Locate the cell with the specified text and output its (x, y) center coordinate. 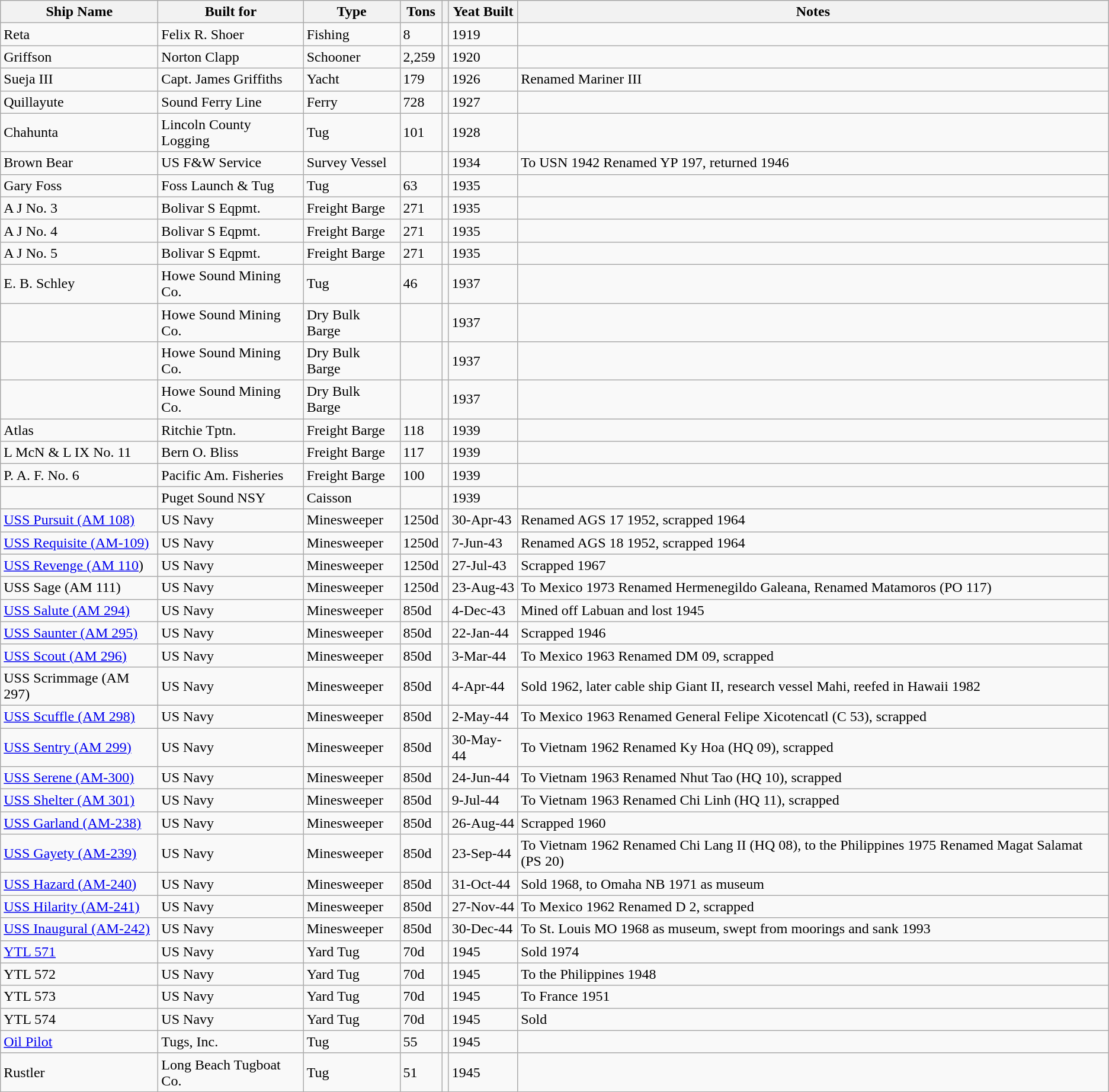
9-Jul-44 (483, 800)
23-Aug-43 (483, 588)
101 (421, 133)
1926 (483, 79)
USS Pursuit (AM 108) (79, 520)
63 (421, 185)
1920 (483, 57)
Tugs, Inc. (231, 1042)
Fishing (352, 34)
YTL 572 (79, 974)
Survey Vessel (352, 163)
Puget Sound NSY (231, 498)
Caisson (352, 498)
Renamed AGS 18 1952, scrapped 1964 (813, 543)
To Mexico 1962 Renamed D 2, scrapped (813, 907)
2,259 (421, 57)
Sold 1974 (813, 952)
3-Mar-44 (483, 655)
Sueja III (79, 79)
To Vietnam 1963 Renamed Nhut Tao (HQ 10), scrapped (813, 778)
To Vietnam 1963 Renamed Chi Linh (HQ 11), scrapped (813, 800)
To France 1951 (813, 997)
To St. Louis MO 1968 as museum, swept from moorings and sank 1993 (813, 929)
31-Oct-44 (483, 884)
YTL 574 (79, 1019)
Atlas (79, 430)
Renamed AGS 17 1952, scrapped 1964 (813, 520)
55 (421, 1042)
To Mexico 1963 Renamed DM 09, scrapped (813, 655)
YTL 573 (79, 997)
118 (421, 430)
To USN 1942 Renamed YP 197, returned 1946 (813, 163)
Renamed Mariner III (813, 79)
22-Jan-44 (483, 633)
Rustler (79, 1072)
728 (421, 102)
YTL 571 (79, 952)
Ship Name (79, 12)
1934 (483, 163)
Capt. James Griffiths (231, 79)
Mined off Labuan and lost 1945 (813, 610)
A J No. 5 (79, 253)
Scrapped 1967 (813, 565)
USS Salute (AM 294) (79, 610)
Ritchie Tptn. (231, 430)
Griffson (79, 57)
1919 (483, 34)
Norton Clapp (231, 57)
Sold 1968, to Omaha NB 1971 as museum (813, 884)
117 (421, 453)
Sold (813, 1019)
To Vietnam 1962 Renamed Chi Lang II (HQ 08), to the Philippines 1975 Renamed Magat Salamat (PS 20) (813, 853)
USS Garland (AM-238) (79, 823)
Type (352, 12)
Foss Launch & Tug (231, 185)
Reta (79, 34)
Chahunta (79, 133)
P. A. F. No. 6 (79, 475)
To Mexico 1963 Renamed General Felipe Xicotencatl (C 53), scrapped (813, 716)
Pacific Am. Fisheries (231, 475)
USS Inaugural (AM-242) (79, 929)
26-Aug-44 (483, 823)
4-Apr-44 (483, 686)
Oil Pilot (79, 1042)
Sound Ferry Line (231, 102)
Felix R. Shoer (231, 34)
L McN & L IX No. 11 (79, 453)
Notes (813, 12)
USS Serene (AM-300) (79, 778)
8 (421, 34)
Sold 1962, later cable ship Giant II, research vessel Mahi, reefed in Hawaii 1982 (813, 686)
To the Philippines 1948 (813, 974)
1928 (483, 133)
Scrapped 1960 (813, 823)
27-Jul-43 (483, 565)
Gary Foss (79, 185)
USS Revenge (AM 110) (79, 565)
23-Sep-44 (483, 853)
1927 (483, 102)
179 (421, 79)
A J No. 3 (79, 208)
Scrapped 1946 (813, 633)
USS Hazard (AM-240) (79, 884)
100 (421, 475)
7-Jun-43 (483, 543)
30-Dec-44 (483, 929)
USS Shelter (AM 301) (79, 800)
2-May-44 (483, 716)
Brown Bear (79, 163)
Schooner (352, 57)
USS Scuffle (AM 298) (79, 716)
Bern O. Bliss (231, 453)
Lincoln County Logging (231, 133)
US F&W Service (231, 163)
USS Hilarity (AM-241) (79, 907)
USS Sage (AM 111) (79, 588)
51 (421, 1072)
USS Saunter (AM 295) (79, 633)
Ferry (352, 102)
24-Jun-44 (483, 778)
4-Dec-43 (483, 610)
Yeat Built (483, 12)
USS Scout (AM 296) (79, 655)
USS Sentry (AM 299) (79, 747)
To Vietnam 1962 Renamed Ky Hoa (HQ 09), scrapped (813, 747)
Quillayute (79, 102)
A J No. 4 (79, 230)
Yacht (352, 79)
27-Nov-44 (483, 907)
30-May-44 (483, 747)
30-Apr-43 (483, 520)
46 (421, 283)
Tons (421, 12)
USS Scrimmage (AM 297) (79, 686)
USS Gayety (AM-239) (79, 853)
E. B. Schley (79, 283)
Built for (231, 12)
Long Beach Tugboat Co. (231, 1072)
To Mexico 1973 Renamed Hermenegildo Galeana, Renamed Matamoros (PO 117) (813, 588)
USS Requisite (AM-109) (79, 543)
